Find where the given text appears and provide that cell's center as (X, Y) coordinate. 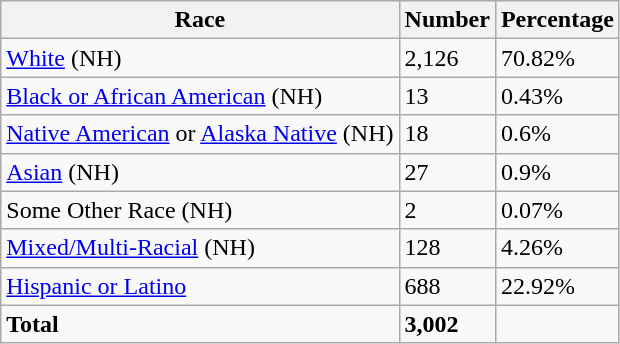
Asian (NH) (200, 172)
70.82% (557, 58)
Number (447, 20)
3,002 (447, 324)
Black or African American (NH) (200, 96)
Total (200, 324)
22.92% (557, 286)
27 (447, 172)
Mixed/Multi-Racial (NH) (200, 248)
2 (447, 210)
Race (200, 20)
Some Other Race (NH) (200, 210)
White (NH) (200, 58)
4.26% (557, 248)
128 (447, 248)
0.6% (557, 134)
Native American or Alaska Native (NH) (200, 134)
Percentage (557, 20)
0.07% (557, 210)
688 (447, 286)
13 (447, 96)
Hispanic or Latino (200, 286)
0.43% (557, 96)
18 (447, 134)
2,126 (447, 58)
0.9% (557, 172)
